Determine the (x, y) coordinate at the center of the cell enclosing the given text.  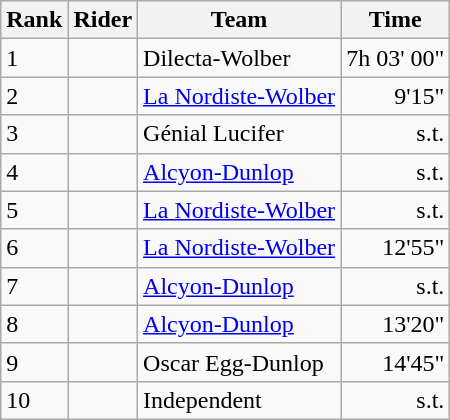
7 (34, 286)
14'45" (396, 362)
3 (34, 134)
4 (34, 172)
10 (34, 400)
12'55" (396, 248)
7h 03' 00" (396, 58)
6 (34, 248)
Independent (240, 400)
8 (34, 324)
5 (34, 210)
2 (34, 96)
13'20" (396, 324)
Time (396, 20)
Rank (34, 20)
Oscar Egg-Dunlop (240, 362)
1 (34, 58)
9 (34, 362)
9'15" (396, 96)
Team (240, 20)
Rider (103, 20)
Génial Lucifer (240, 134)
Dilecta-Wolber (240, 58)
